For the text-containing cell, return its midpoint in (X, Y) coordinate format. 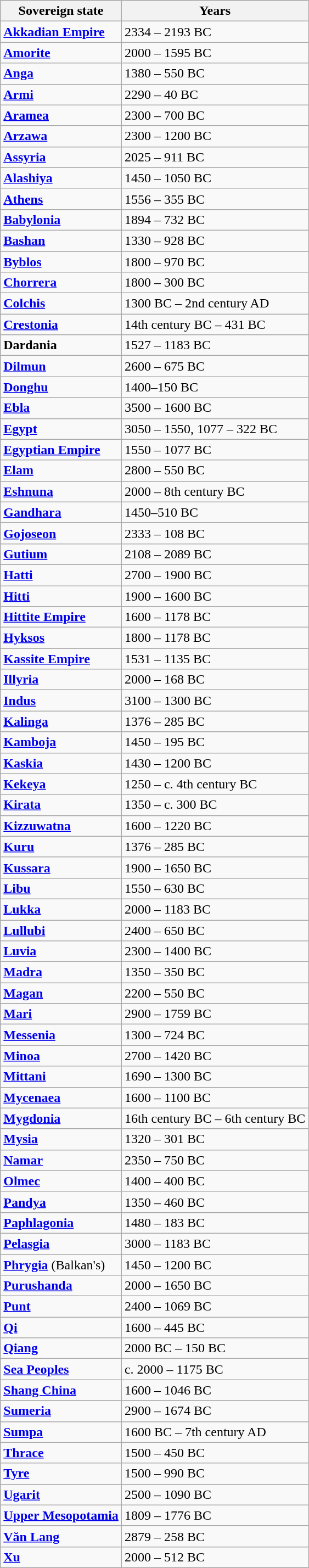
Madra (61, 972)
2400 – 1069 BC (215, 1307)
1450 – 195 BC (215, 742)
3500 – 1600 BC (215, 408)
Kuru (61, 847)
2800 – 550 BC (215, 471)
2000 – 1595 BC (215, 53)
Paphlagonia (61, 1223)
Athens (61, 199)
1300 BC – 2nd century AD (215, 304)
Illyria (61, 680)
Qiang (61, 1348)
2333 – 108 BC (215, 533)
1800 – 970 BC (215, 262)
1894 – 732 BC (215, 220)
2000 – 1650 BC (215, 1286)
1250 – c. 4th century BC (215, 784)
1809 – 1776 BC (215, 1515)
Dilmun (61, 366)
Upper Mesopotamia (61, 1515)
1500 – 450 BC (215, 1453)
2600 – 675 BC (215, 366)
Kizzuwatna (61, 826)
Messenia (61, 1035)
1531 – 1135 BC (215, 659)
1800 – 300 BC (215, 283)
Hatti (61, 575)
Arzawa (61, 136)
1400 – 400 BC (215, 1181)
Namar (61, 1160)
2000 – 8th century BC (215, 491)
Eshnuna (61, 491)
Qi (61, 1328)
2879 – 258 BC (215, 1536)
Kirata (61, 805)
1430 – 1200 BC (215, 763)
2700 – 1900 BC (215, 575)
2300 – 1400 BC (215, 951)
14th century BC – 431 BC (215, 324)
Crestonia (61, 324)
1320 – 301 BC (215, 1139)
Egyptian Empire (61, 450)
1556 – 355 BC (215, 199)
Years (215, 11)
Kaskia (61, 763)
Armi (61, 94)
Sumeria (61, 1411)
c. 2000 – 1175 BC (215, 1369)
1500 – 990 BC (215, 1474)
Pelasgia (61, 1244)
1350 – c. 300 BC (215, 805)
2000 BC – 150 BC (215, 1348)
Hyksos (61, 638)
Gutium (61, 554)
Donghu (61, 387)
Xu (61, 1557)
Pandya (61, 1202)
Elam (61, 471)
1800 – 1178 BC (215, 638)
Aramea (61, 115)
Anga (61, 74)
1450 – 1050 BC (215, 178)
1400–150 BC (215, 387)
1350 – 460 BC (215, 1202)
Magan (61, 993)
3050 – 1550, 1077 – 322 BC (215, 429)
Lullubi (61, 931)
Lukka (61, 909)
Amorite (61, 53)
Gojoseon (61, 533)
1527 – 1183 BC (215, 345)
1600 – 1100 BC (215, 1097)
Phrygia (Balkan's) (61, 1264)
1900 – 1650 BC (215, 867)
1450–510 BC (215, 512)
Colchis (61, 304)
Luvia (61, 951)
Hitti (61, 596)
1600 – 1220 BC (215, 826)
2300 – 700 BC (215, 115)
2400 – 650 BC (215, 931)
1900 – 1600 BC (215, 596)
Kamboja (61, 742)
Egypt (61, 429)
Sovereign state (61, 11)
2000 – 168 BC (215, 680)
1550 – 630 BC (215, 888)
1690 – 1300 BC (215, 1077)
1600 – 1046 BC (215, 1390)
2900 – 1674 BC (215, 1411)
Babylonia (61, 220)
2000 – 1183 BC (215, 909)
Kalinga (61, 721)
2200 – 550 BC (215, 993)
Kekeya (61, 784)
Libu (61, 888)
2300 – 1200 BC (215, 136)
1330 – 928 BC (215, 240)
Sumpa (61, 1432)
2025 – 911 BC (215, 157)
2500 – 1090 BC (215, 1494)
1300 – 724 BC (215, 1035)
2290 – 40 BC (215, 94)
Chorrera (61, 283)
Mycenaea (61, 1097)
Olmec (61, 1181)
Akkadian Empire (61, 32)
Hittite Empire (61, 617)
Văn Lang (61, 1536)
1600 BC – 7th century AD (215, 1432)
1600 – 1178 BC (215, 617)
Byblos (61, 262)
Gandhara (61, 512)
Mysia (61, 1139)
16th century BC – 6th century BC (215, 1118)
2108 – 2089 BC (215, 554)
2900 – 1759 BC (215, 1014)
Thrace (61, 1453)
Mygdonia (61, 1118)
2350 – 750 BC (215, 1160)
3000 – 1183 BC (215, 1244)
Purushanda (61, 1286)
Kussara (61, 867)
1350 – 350 BC (215, 972)
Mari (61, 1014)
3100 – 1300 BC (215, 701)
Ebla (61, 408)
Indus (61, 701)
Mittani (61, 1077)
2700 – 1420 BC (215, 1056)
1380 – 550 BC (215, 74)
Ugarit (61, 1494)
2334 – 2193 BC (215, 32)
Dardania (61, 345)
Sea Peoples (61, 1369)
Punt (61, 1307)
1600 – 445 BC (215, 1328)
Minoa (61, 1056)
Bashan (61, 240)
Assyria (61, 157)
2000 – 512 BC (215, 1557)
Shang China (61, 1390)
Tyre (61, 1474)
1450 – 1200 BC (215, 1264)
Kassite Empire (61, 659)
Alashiya (61, 178)
1550 – 1077 BC (215, 450)
1480 – 183 BC (215, 1223)
